Scan for the cell matching the given text and deliver its (x, y) coordinate at center. 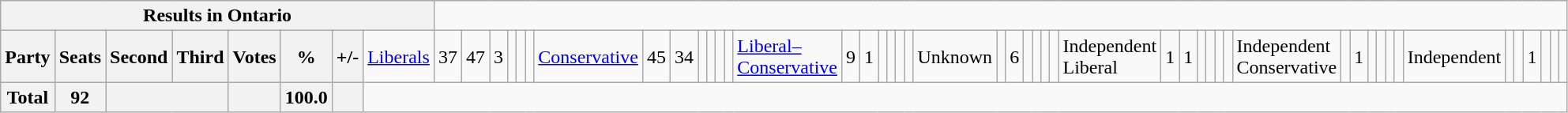
Votes (254, 57)
Conservative (588, 57)
Independent Conservative (1287, 57)
Liberals (399, 57)
6 (1014, 57)
9 (852, 57)
Independent Liberal (1110, 57)
100.0 (306, 97)
Second (139, 57)
92 (80, 97)
Seats (80, 57)
% (306, 57)
34 (684, 57)
Unknown (955, 57)
47 (476, 57)
Total (28, 97)
Results in Ontario (218, 16)
Third (201, 57)
Liberal–Conservative (788, 57)
+/- (348, 57)
Independent (1454, 57)
3 (499, 57)
45 (656, 57)
37 (447, 57)
Party (28, 57)
